Find where the given text appears and provide that cell's center as (x, y) coordinate. 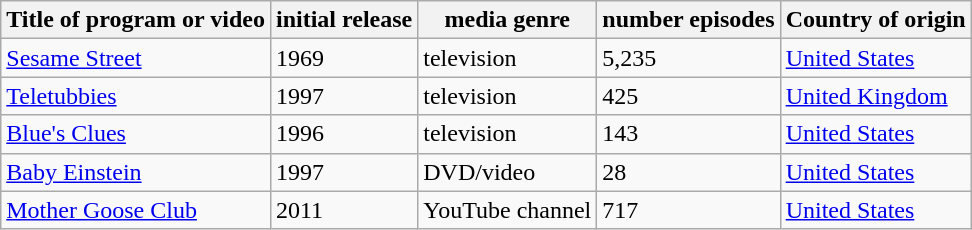
28 (688, 172)
Baby Einstein (136, 172)
Teletubbies (136, 96)
media genre (508, 20)
143 (688, 134)
1969 (344, 58)
Title of program or video (136, 20)
DVD/video (508, 172)
United Kingdom (876, 96)
YouTube channel (508, 210)
Sesame Street (136, 58)
1996 (344, 134)
number episodes (688, 20)
Mother Goose Club (136, 210)
717 (688, 210)
425 (688, 96)
5,235 (688, 58)
Country of origin (876, 20)
2011 (344, 210)
Blue's Clues (136, 134)
initial release (344, 20)
